Determine the [x, y] coordinate at the center of the cell enclosing the given text.  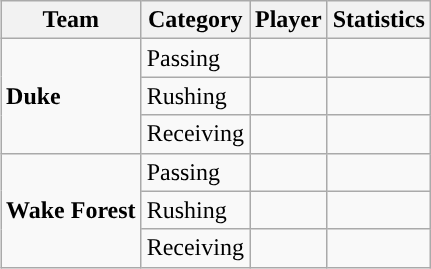
Category [195, 20]
Duke [72, 96]
Player [289, 20]
Statistics [378, 20]
Team [72, 20]
Wake Forest [72, 210]
